Pinpoint the cell where the given text exists, returning its (X, Y) midpoint coordinate. 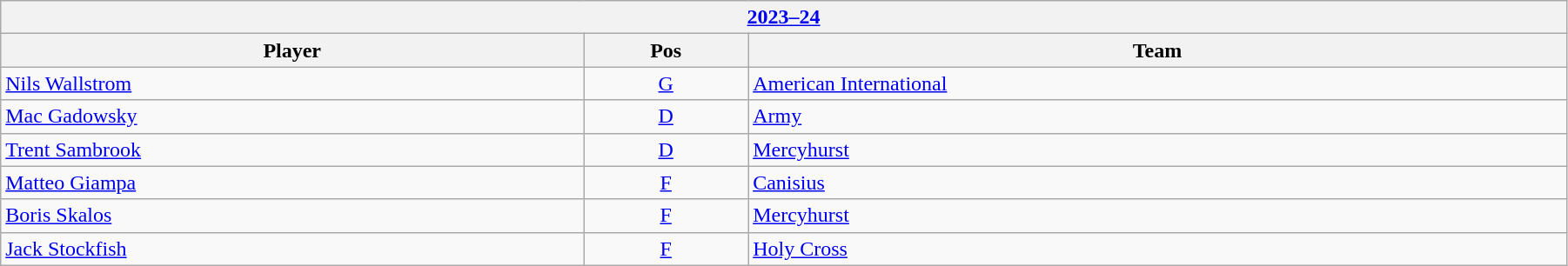
2023–24 (784, 17)
Boris Skalos (292, 216)
Matteo Giampa (292, 183)
Army (1157, 116)
Canisius (1157, 183)
G (667, 83)
Jack Stockfish (292, 249)
Pos (667, 50)
Nils Wallstrom (292, 83)
American International (1157, 83)
Team (1157, 50)
Holy Cross (1157, 249)
Player (292, 50)
Trent Sambrook (292, 150)
Mac Gadowsky (292, 116)
